From the cell containing the given text, extract its center point as [x, y] coordinate. 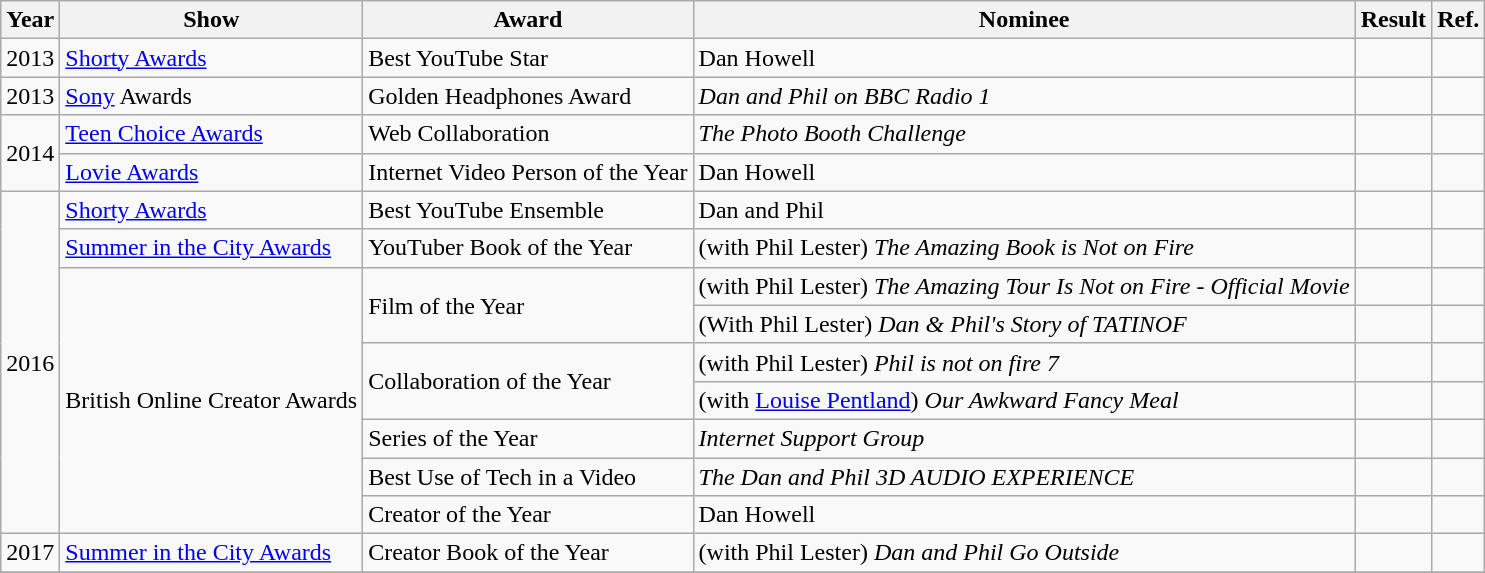
(With Phil Lester) Dan & Phil's Story of TATINOF [1024, 324]
Result [1393, 20]
(with Phil Lester) Phil is not on fire 7 [1024, 362]
2017 [30, 553]
Collaboration of the Year [528, 381]
Best Use of Tech in a Video [528, 477]
Award [528, 20]
(with Phil Lester) Dan and Phil Go Outside [1024, 553]
Creator Book of the Year [528, 553]
Internet Video Person of the Year [528, 172]
Best YouTube Star [528, 58]
2016 [30, 362]
(with Phil Lester) The Amazing Tour Is Not on Fire - Official Movie [1024, 286]
Dan and Phil [1024, 210]
British Online Creator Awards [212, 400]
Series of the Year [528, 438]
Golden Headphones Award [528, 96]
Sony Awards [212, 96]
Creator of the Year [528, 515]
Dan and Phil on BBC Radio 1 [1024, 96]
2014 [30, 153]
Lovie Awards [212, 172]
Ref. [1458, 20]
Year [30, 20]
The Photo Booth Challenge [1024, 134]
Internet Support Group [1024, 438]
YouTuber Book of the Year [528, 248]
Nominee [1024, 20]
Web Collaboration [528, 134]
Teen Choice Awards [212, 134]
(with Phil Lester) The Amazing Book is Not on Fire [1024, 248]
Film of the Year [528, 305]
(with Louise Pentland) Our Awkward Fancy Meal [1024, 400]
Show [212, 20]
Best YouTube Ensemble [528, 210]
The Dan and Phil 3D AUDIO EXPERIENCE [1024, 477]
